Extract the (x, y) coordinate from the center of the cell holding the provided text.  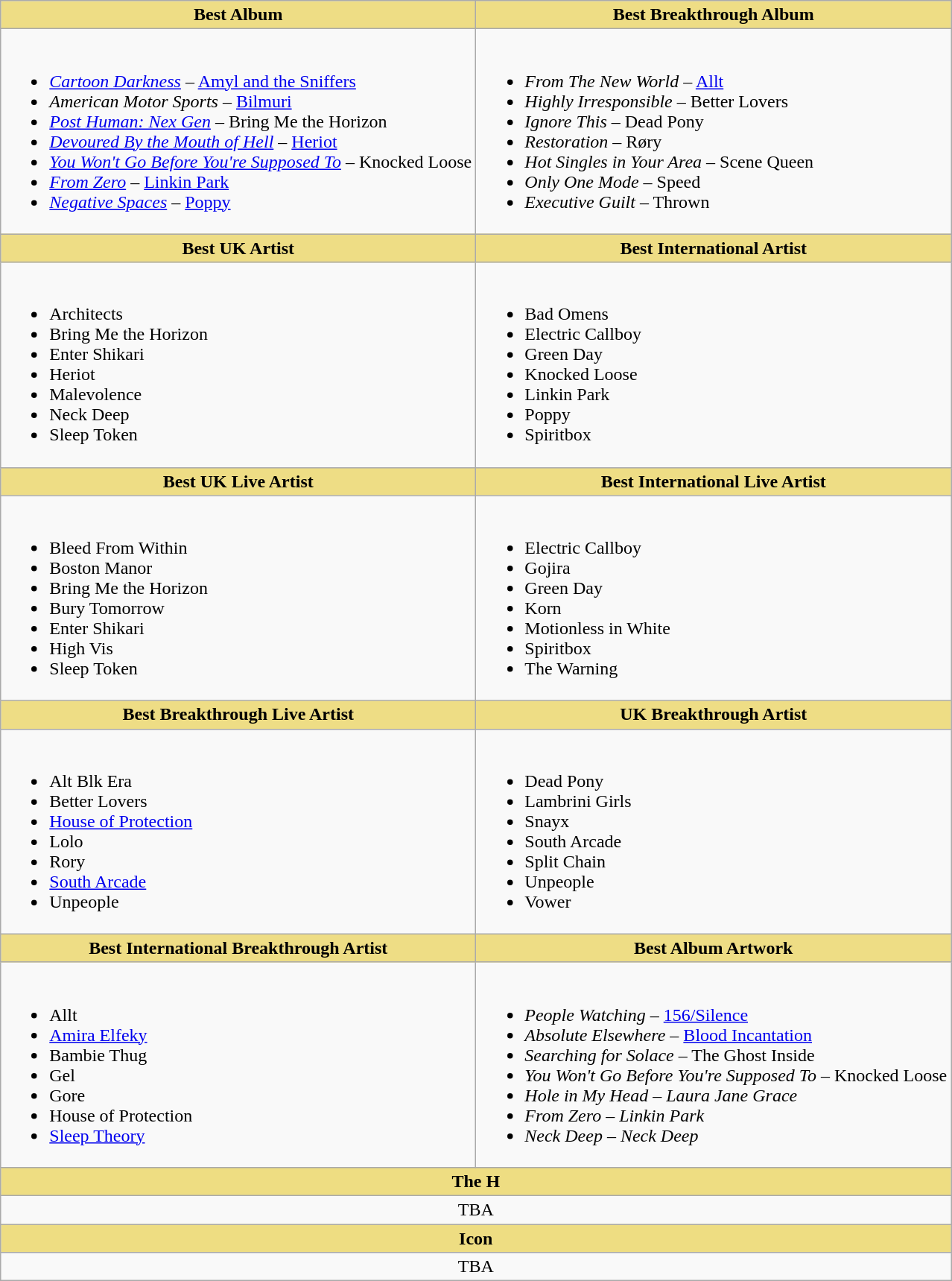
Best Album (238, 15)
Best UK Artist (238, 248)
Best Album Artwork (714, 948)
Best Breakthrough Live Artist (238, 715)
Best UK Live Artist (238, 481)
Bad OmensElectric CallboyGreen DayKnocked LooseLinkin ParkPoppySpiritbox (714, 365)
AlltAmira ElfekyBambie ThugGelGoreHouse of ProtectionSleep Theory (238, 1064)
ArchitectsBring Me the HorizonEnter ShikariHeriotMalevolenceNeck DeepSleep Token (238, 365)
Dead PonyLambrini GirlsSnayxSouth ArcadeSplit ChainUnpeopleVower (714, 832)
The H (476, 1181)
Best International Live Artist (714, 481)
Electric CallboyGojiraGreen DayKornMotionless in WhiteSpiritboxThe Warning (714, 598)
Best International Artist (714, 248)
UK Breakthrough Artist (714, 715)
Alt Blk EraBetter LoversHouse of ProtectionLoloRorySouth ArcadeUnpeople (238, 832)
Bleed From WithinBoston ManorBring Me the HorizonBury TomorrowEnter ShikariHigh VisSleep Token (238, 598)
Best International Breakthrough Artist (238, 948)
Icon (476, 1238)
Best Breakthrough Album (714, 15)
